Detect which cell encompasses the target text, then output its [x, y] center coordinate. 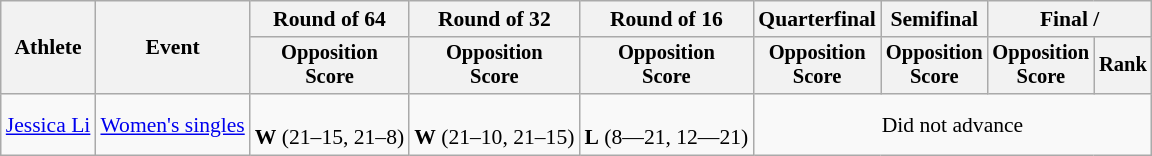
Athlete [48, 48]
Semifinal [934, 19]
W (21–10, 21–15) [494, 124]
L (8―21, 12―21) [666, 124]
Round of 32 [494, 19]
Jessica Li [48, 124]
Event [172, 48]
Quarterfinal [817, 19]
Final / [1070, 19]
Did not advance [952, 124]
Women's singles [172, 124]
Rank [1123, 66]
Round of 64 [330, 19]
W (21–15, 21–8) [330, 124]
Round of 16 [666, 19]
